Output the [x, y] coordinate of the center of the cell containing the given text.  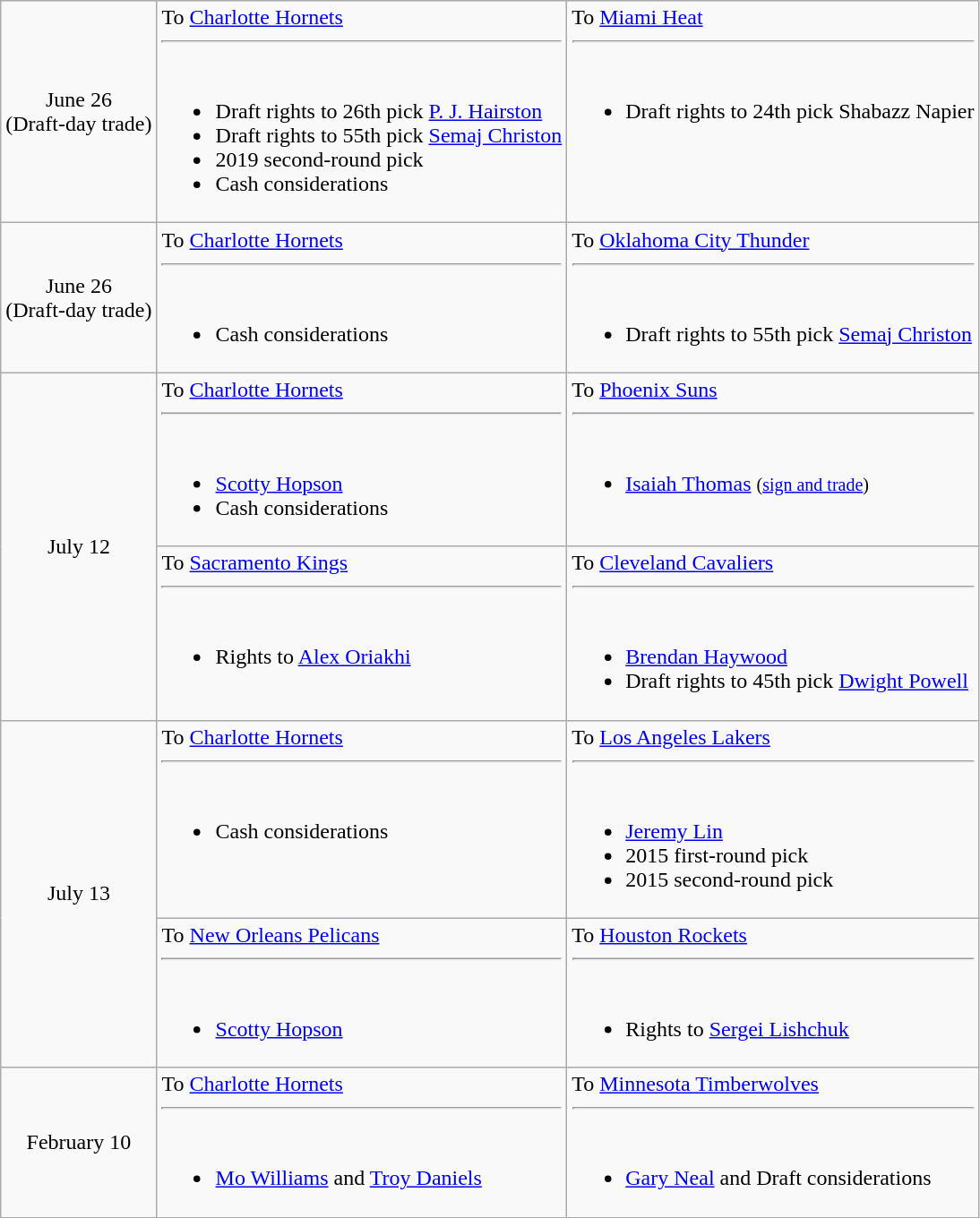
July 13 [79, 894]
To Sacramento KingsRights to Alex Oriakhi [362, 633]
To Oklahoma City ThunderDraft rights to 55th pick Semaj Christon [773, 297]
To Cleveland CavaliersBrendan HaywoodDraft rights to 45th pick Dwight Powell [773, 633]
To New Orleans PelicansScotty Hopson [362, 992]
To Minnesota TimberwolvesGary Neal and Draft considerations [773, 1143]
To Charlotte HornetsScotty HopsonCash considerations [362, 459]
February 10 [79, 1143]
To Miami HeatDraft rights to 24th pick Shabazz Napier [773, 112]
To Charlotte Hornets Mo Williams and Troy Daniels [362, 1143]
To Los Angeles LakersJeremy Lin2015 first-round pick2015 second-round pick [773, 819]
To Charlotte HornetsDraft rights to 26th pick P. J. HairstonDraft rights to 55th pick Semaj Christon2019 second-round pickCash considerations [362, 112]
To Houston RocketsRights to Sergei Lishchuk [773, 992]
July 12 [79, 546]
To Phoenix SunsIsaiah Thomas (sign and trade) [773, 459]
